From the cell containing the given text, extract its center point as [X, Y] coordinate. 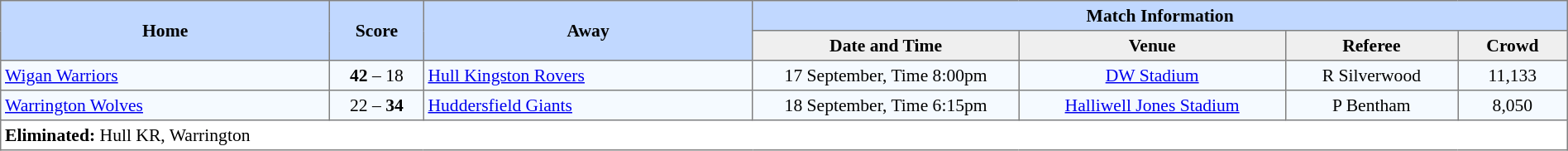
R Silverwood [1371, 75]
18 September, Time 6:15pm [886, 105]
Crowd [1513, 46]
Match Information [1159, 16]
Away [588, 31]
8,050 [1513, 105]
Warrington Wolves [165, 105]
Score [377, 31]
Wigan Warriors [165, 75]
22 – 34 [377, 105]
11,133 [1513, 75]
Eliminated: Hull KR, Warrington [784, 135]
Home [165, 31]
DW Stadium [1152, 75]
42 – 18 [377, 75]
Venue [1152, 46]
Hull Kingston Rovers [588, 75]
Referee [1371, 46]
17 September, Time 8:00pm [886, 75]
P Bentham [1371, 105]
Halliwell Jones Stadium [1152, 105]
Date and Time [886, 46]
Huddersfield Giants [588, 105]
